Scan for the cell matching the given text and deliver its (x, y) coordinate at center. 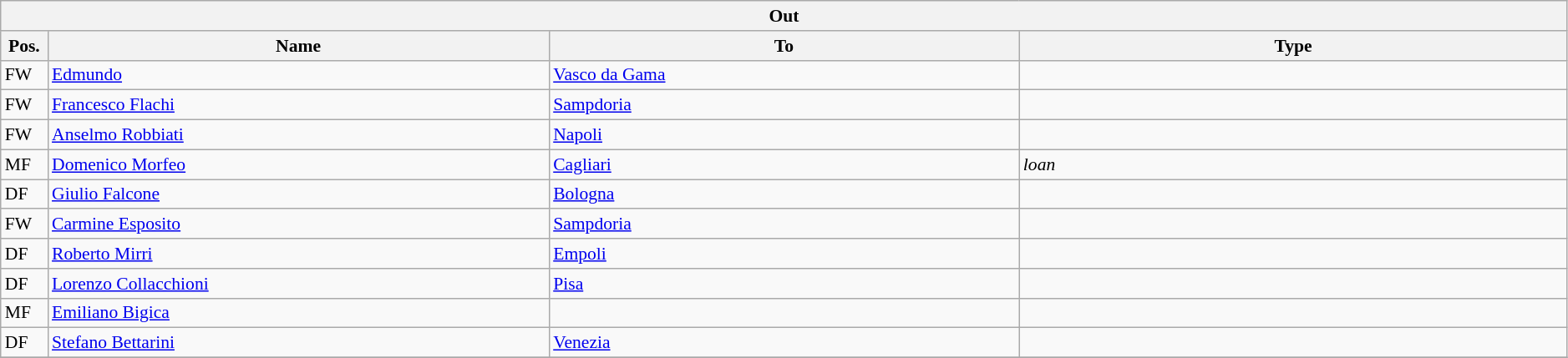
Domenico Morfeo (298, 164)
Pisa (784, 284)
Vasco da Gama (784, 75)
Venezia (784, 343)
Lorenzo Collacchioni (298, 284)
Napoli (784, 135)
Name (298, 46)
Francesco Flachi (298, 105)
Edmundo (298, 75)
Type (1293, 46)
Emiliano Bigica (298, 313)
Pos. (24, 46)
Carmine Esposito (298, 224)
Roberto Mirri (298, 254)
Bologna (784, 194)
loan (1293, 164)
To (784, 46)
Out (784, 16)
Anselmo Robbiati (298, 135)
Stefano Bettarini (298, 343)
Empoli (784, 254)
Giulio Falcone (298, 194)
Cagliari (784, 164)
